Find where the given text appears and provide that cell's center as [X, Y] coordinate. 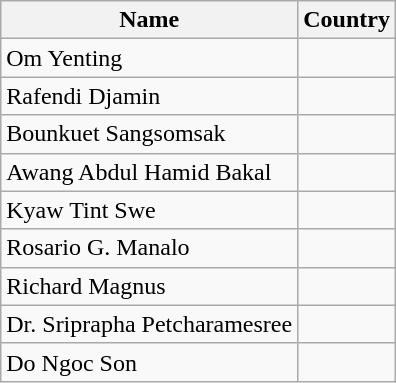
Awang Abdul Hamid Bakal [150, 172]
Bounkuet Sangsomsak [150, 134]
Do Ngoc Son [150, 362]
Name [150, 20]
Rosario G. Manalo [150, 248]
Richard Magnus [150, 286]
Kyaw Tint Swe [150, 210]
Om Yenting [150, 58]
Dr. Sriprapha Petcharamesree [150, 324]
Rafendi Djamin [150, 96]
Country [347, 20]
